Detect which cell encompasses the target text, then output its [x, y] center coordinate. 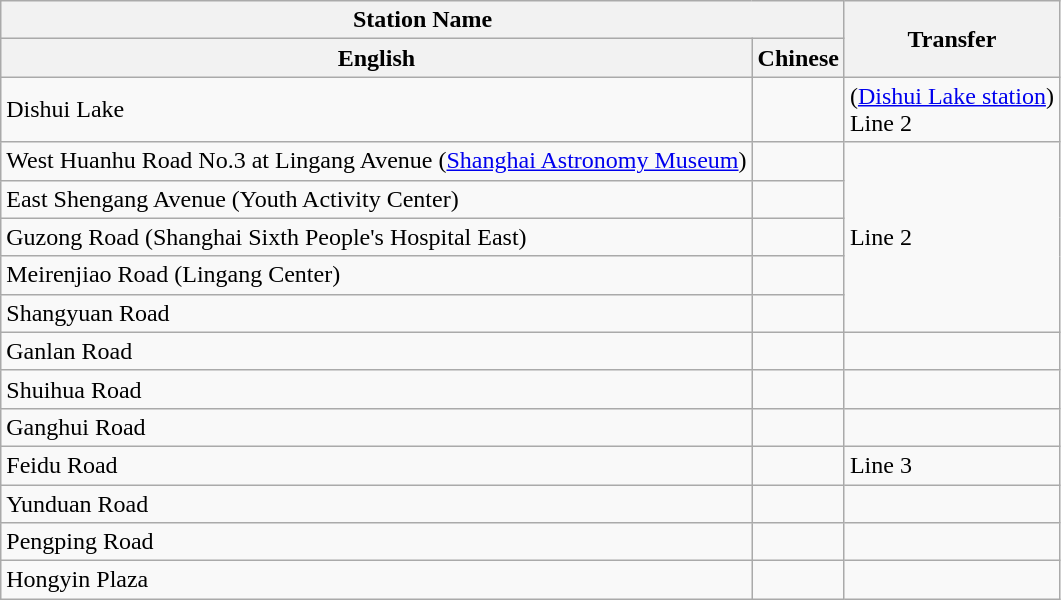
Chinese [798, 58]
Hongyin Plaza [376, 580]
Line 3 [952, 465]
West Huanhu Road No.3 at Lingang Avenue (Shanghai Astronomy Museum) [376, 161]
Line 2 [952, 237]
Shangyuan Road [376, 313]
Meirenjiao Road (Lingang Center) [376, 275]
Pengping Road [376, 542]
Ganghui Road [376, 427]
Transfer [952, 39]
Ganlan Road [376, 351]
Shuihua Road [376, 389]
Station Name [423, 20]
Guzong Road (Shanghai Sixth People's Hospital East) [376, 237]
Feidu Road [376, 465]
Dishui Lake [376, 110]
Yunduan Road [376, 503]
East Shengang Avenue (Youth Activity Center) [376, 199]
English [376, 58]
(Dishui Lake station)Line 2 [952, 110]
